Detect which cell encompasses the target text, then output its (x, y) center coordinate. 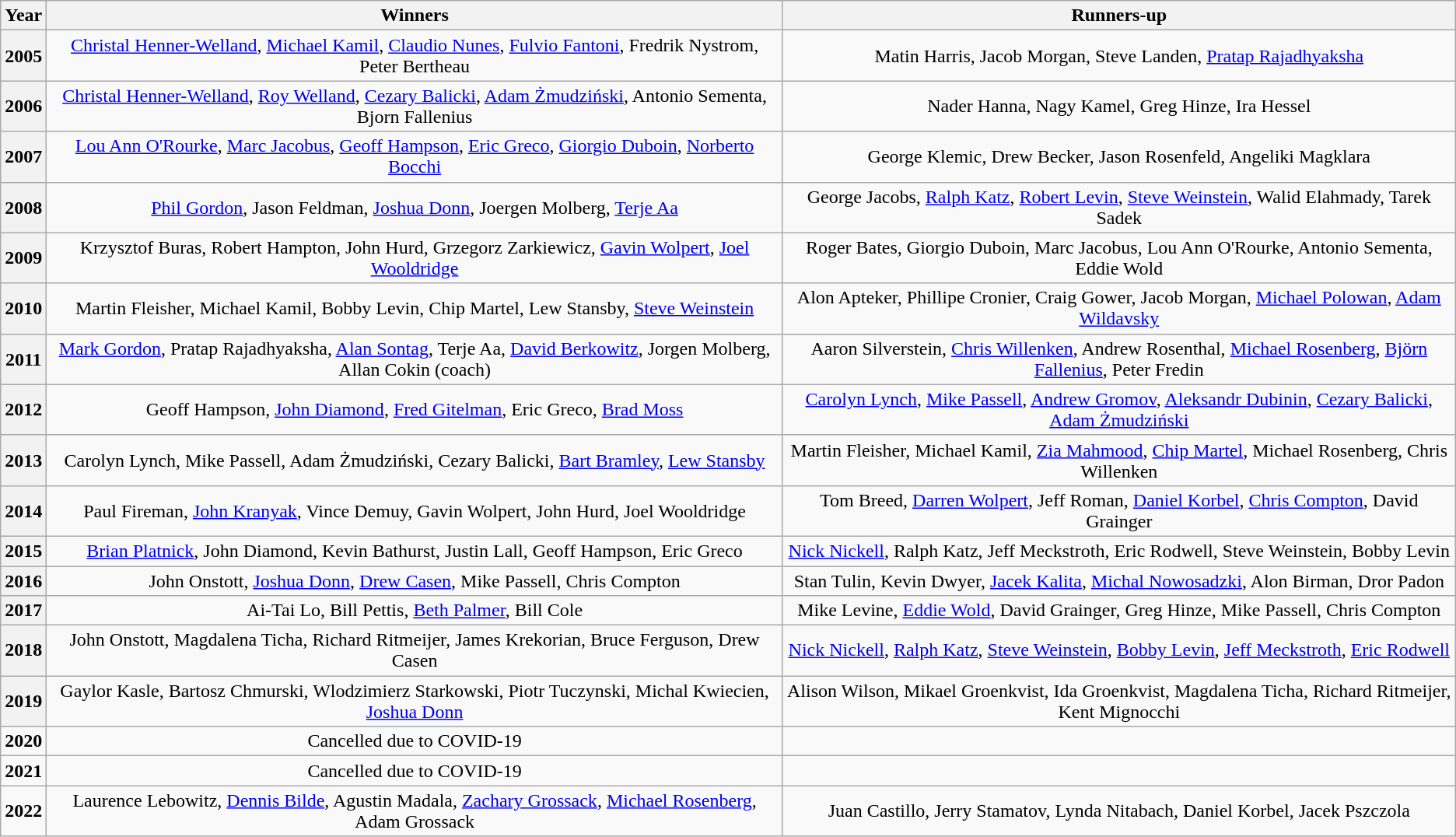
Tom Breed, Darren Wolpert, Jeff Roman, Daniel Korbel, Chris Compton, David Grainger (1118, 510)
Lou Ann O'Rourke, Marc Jacobus, Geoff Hampson, Eric Greco, Giorgio Duboin, Norberto Bocchi (415, 157)
2020 (23, 741)
2008 (23, 207)
Roger Bates, Giorgio Duboin, Marc Jacobus, Lou Ann O'Rourke, Antonio Sementa, Eddie Wold (1118, 258)
Paul Fireman, John Kranyak, Vince Demuy, Gavin Wolpert, John Hurd, Joel Wooldridge (415, 510)
Carolyn Lynch, Mike Passell, Andrew Gromov, Aleksandr Dubinin, Cezary Balicki, Adam Żmudziński (1118, 409)
Christal Henner-Welland, Michael Kamil, Claudio Nunes, Fulvio Fantoni, Fredrik Nystrom, Peter Bertheau (415, 56)
2010 (23, 308)
2014 (23, 510)
Mark Gordon, Pratap Rajadhyaksha, Alan Sontag, Terje Aa, David Berkowitz, Jorgen Molberg, Allan Cokin (coach) (415, 359)
Phil Gordon, Jason Feldman, Joshua Donn, Joergen Molberg, Terje Aa (415, 207)
Winners (415, 16)
Brian Platnick, John Diamond, Kevin Bathurst, Justin Lall, Geoff Hampson, Eric Greco (415, 551)
2011 (23, 359)
Stan Tulin, Kevin Dwyer, Jacek Kalita, Michal Nowosadzki, Alon Birman, Dror Padon (1118, 581)
2005 (23, 56)
George Jacobs, Ralph Katz, Robert Levin, Steve Weinstein, Walid Elahmady, Tarek Sadek (1118, 207)
Martin Fleisher, Michael Kamil, Zia Mahmood, Chip Martel, Michael Rosenberg, Chris Willenken (1118, 461)
2013 (23, 461)
Martin Fleisher, Michael Kamil, Bobby Levin, Chip Martel, Lew Stansby, Steve Weinstein (415, 308)
2021 (23, 771)
Krzysztof Buras, Robert Hampton, John Hurd, Grzegorz Zarkiewicz, Gavin Wolpert, Joel Wooldridge (415, 258)
Christal Henner-Welland, Roy Welland, Cezary Balicki, Adam Żmudziński, Antonio Sementa, Bjorn Fallenius (415, 106)
2006 (23, 106)
Ai-Tai Lo, Bill Pettis, Beth Palmer, Bill Cole (415, 611)
2012 (23, 409)
Alon Apteker, Phillipe Cronier, Craig Gower, Jacob Morgan, Michael Polowan, Adam Wildavsky (1118, 308)
Carolyn Lynch, Mike Passell, Adam Żmudziński, Cezary Balicki, Bart Bramley, Lew Stansby (415, 461)
Laurence Lebowitz, Dennis Bilde, Agustin Madala, Zachary Grossack, Michael Rosenberg, Adam Grossack (415, 811)
Nick Nickell, Ralph Katz, Steve Weinstein, Bobby Levin, Jeff Meckstroth, Eric Rodwell (1118, 650)
Juan Castillo, Jerry Stamatov, Lynda Nitabach, Daniel Korbel, Jacek Pszczola (1118, 811)
2022 (23, 811)
2017 (23, 611)
Nick Nickell, Ralph Katz, Jeff Meckstroth, Eric Rodwell, Steve Weinstein, Bobby Levin (1118, 551)
2019 (23, 702)
Gaylor Kasle, Bartosz Chmurski, Wlodzimierz Starkowski, Piotr Tuczynski, Michal Kwiecien, Joshua Donn (415, 702)
Aaron Silverstein, Chris Willenken, Andrew Rosenthal, Michael Rosenberg, Björn Fallenius, Peter Fredin (1118, 359)
2007 (23, 157)
Mike Levine, Eddie Wold, David Grainger, Greg Hinze, Mike Passell, Chris Compton (1118, 611)
2016 (23, 581)
Matin Harris, Jacob Morgan, Steve Landen, Pratap Rajadhyaksha (1118, 56)
2018 (23, 650)
Nader Hanna, Nagy Kamel, Greg Hinze, Ira Hessel (1118, 106)
Year (23, 16)
Runners-up (1118, 16)
John Onstott, Joshua Donn, Drew Casen, Mike Passell, Chris Compton (415, 581)
2009 (23, 258)
Alison Wilson, Mikael Groenkvist, Ida Groenkvist, Magdalena Ticha, Richard Ritmeijer, Kent Mignocchi (1118, 702)
John Onstott, Magdalena Ticha, Richard Ritmeijer, James Krekorian, Bruce Ferguson, Drew Casen (415, 650)
2015 (23, 551)
George Klemic, Drew Becker, Jason Rosenfeld, Angeliki Magklara (1118, 157)
Geoff Hampson, John Diamond, Fred Gitelman, Eric Greco, Brad Moss (415, 409)
